Provide the [X, Y] coordinate of the cell's center where the given text is located.  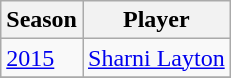
Sharni Layton [156, 58]
2015 [42, 58]
Player [156, 20]
Season [42, 20]
